Detect which cell encompasses the target text, then output its (X, Y) center coordinate. 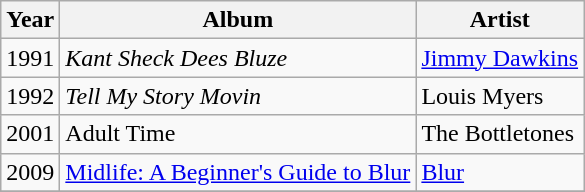
Artist (500, 20)
1991 (30, 58)
2001 (30, 134)
Kant Sheck Dees Bluze (238, 58)
Blur (500, 172)
1992 (30, 96)
Adult Time (238, 134)
Louis Myers (500, 96)
Midlife: A Beginner's Guide to Blur (238, 172)
2009 (30, 172)
Album (238, 20)
The Bottletones (500, 134)
Year (30, 20)
Jimmy Dawkins (500, 58)
Tell My Story Movin (238, 96)
